Output the (X, Y) coordinate of the center of the cell containing the given text.  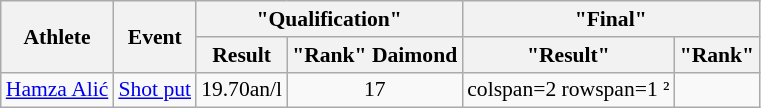
Event (154, 36)
"Result" (568, 55)
colspan=2 rowspan=1 ² (568, 90)
Result (242, 55)
"Qualification" (329, 19)
Hamza Alić (58, 90)
19.70an/l (242, 90)
"Final" (610, 19)
"Rank" (717, 55)
"Rank" Daimond (374, 55)
17 (374, 90)
Athlete (58, 36)
Shot put (154, 90)
